Pinpoint the cell where the given text exists, returning its (X, Y) midpoint coordinate. 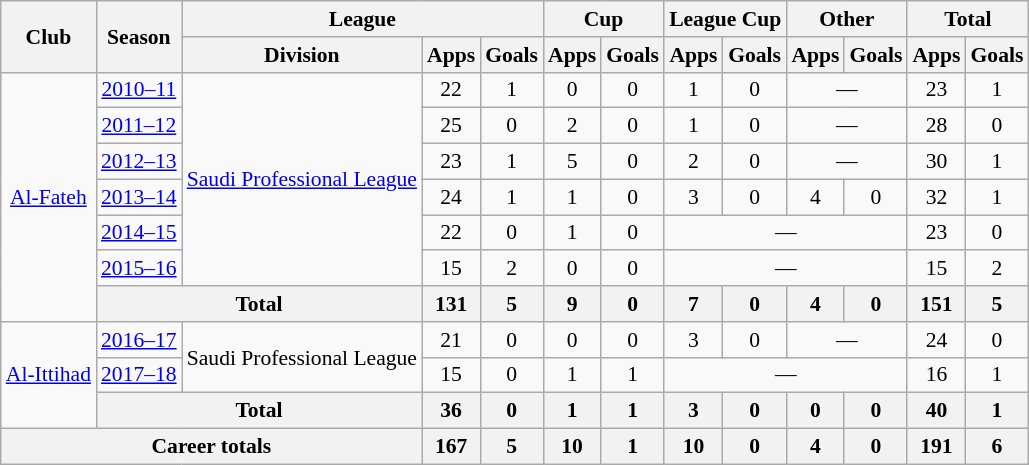
Other (846, 19)
151 (936, 304)
Cup (604, 19)
2011–12 (139, 126)
131 (451, 304)
32 (936, 197)
6 (998, 447)
36 (451, 411)
28 (936, 126)
9 (572, 304)
191 (936, 447)
2012–13 (139, 162)
167 (451, 447)
2016–17 (139, 340)
16 (936, 375)
21 (451, 340)
2014–15 (139, 233)
League (362, 19)
Club (48, 36)
Season (139, 36)
2017–18 (139, 375)
7 (694, 304)
Al-Fateh (48, 196)
25 (451, 126)
Al-Ittihad (48, 376)
Division (302, 55)
2010–11 (139, 90)
Career totals (212, 447)
League Cup (725, 19)
2015–16 (139, 269)
2013–14 (139, 197)
30 (936, 162)
40 (936, 411)
